Pinpoint the cell where the given text exists, returning its (x, y) midpoint coordinate. 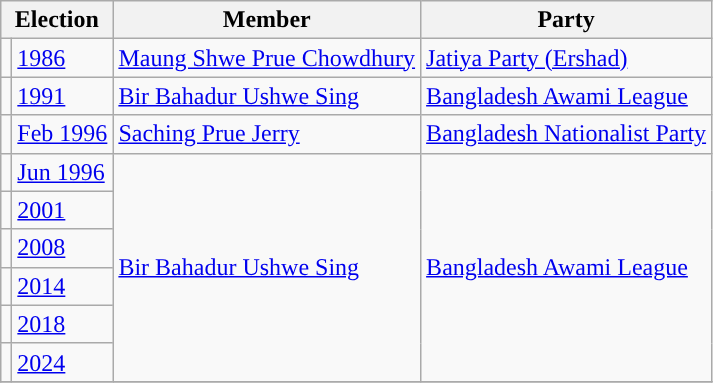
Party (566, 20)
Election (57, 20)
2008 (62, 248)
2018 (62, 324)
Feb 1996 (62, 134)
2014 (62, 286)
2001 (62, 210)
Saching Prue Jerry (267, 134)
Bangladesh Nationalist Party (566, 134)
Maung Shwe Prue Chowdhury (267, 58)
Jun 1996 (62, 172)
2024 (62, 362)
Jatiya Party (Ershad) (566, 58)
1986 (62, 58)
1991 (62, 96)
Member (267, 20)
